Extract the (X, Y) coordinate from the center of the cell holding the provided text.  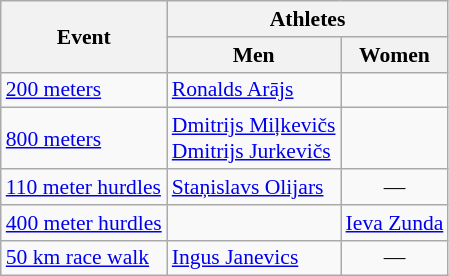
Women (395, 55)
110 meter hurdles (84, 187)
50 km race walk (84, 258)
800 meters (84, 138)
Athletes (308, 19)
Ingus Janevics (254, 258)
Dmitrijs Miļkevičs Dmitrijs Jurkevičs (254, 138)
Ronalds Arājs (254, 90)
Men (254, 55)
200 meters (84, 90)
Ieva Zunda (395, 223)
400 meter hurdles (84, 223)
Event (84, 36)
Staņislavs Olijars (254, 187)
